From the cell containing the given text, extract its center point as [x, y] coordinate. 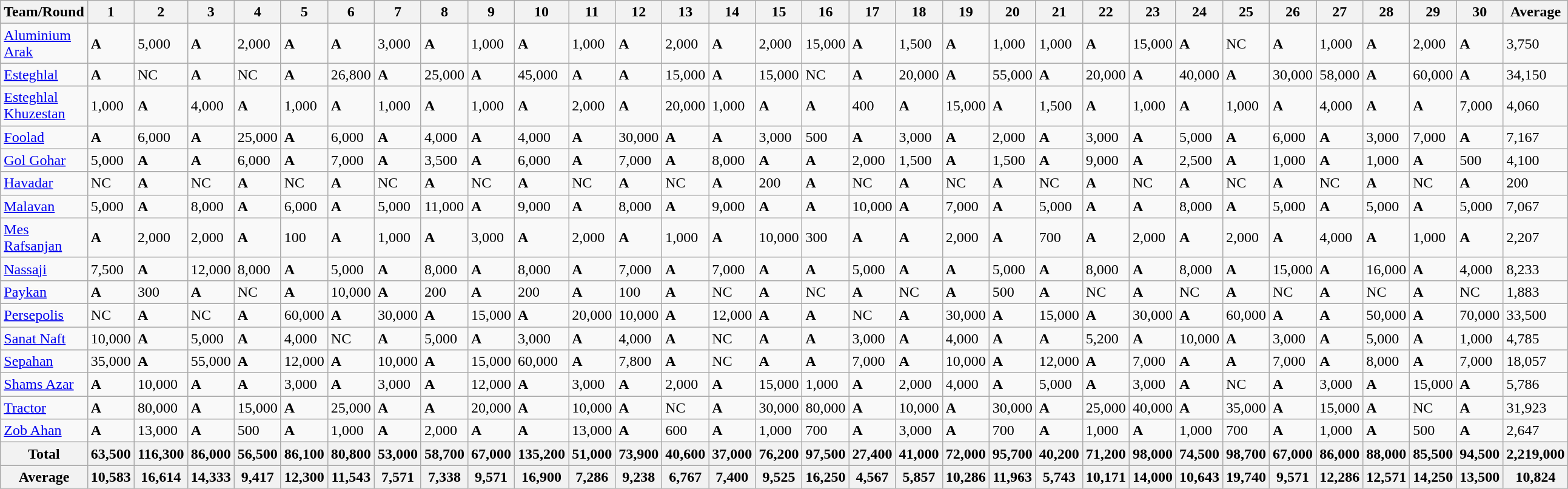
7,571 [398, 477]
10,824 [1535, 477]
10,171 [1106, 477]
11 [592, 12]
116,300 [161, 454]
20 [1013, 12]
7 [398, 12]
Tractor [44, 408]
4,100 [1535, 160]
4 [257, 12]
Total [44, 454]
600 [685, 431]
2,207 [1535, 238]
98,700 [1245, 454]
13,500 [1479, 477]
7,800 [639, 362]
26,800 [350, 75]
Esteghlal [44, 75]
26 [1293, 12]
73,900 [639, 454]
5,857 [919, 477]
3,750 [1535, 44]
10,286 [965, 477]
58,700 [444, 454]
8 [444, 12]
7,067 [1535, 206]
10,583 [110, 477]
16,900 [542, 477]
27,400 [872, 454]
51,000 [592, 454]
135,200 [542, 454]
12,571 [1386, 477]
72,000 [965, 454]
70,000 [1479, 315]
2,647 [1535, 431]
6 [350, 12]
63,500 [110, 454]
9,417 [257, 477]
Aluminium Arak [44, 44]
14,250 [1433, 477]
29 [1433, 12]
16,250 [826, 477]
Zob Ahan [44, 431]
Esteghlal Khuzestan [44, 106]
1,883 [1535, 292]
85,500 [1433, 454]
Gol Gohar [44, 160]
11,000 [444, 206]
98,000 [1152, 454]
Nassaji [44, 269]
Mes Rafsanjan [44, 238]
74,500 [1199, 454]
3 [211, 12]
Team/Round [44, 12]
7,286 [592, 477]
37,000 [732, 454]
45,000 [542, 75]
19,740 [1245, 477]
7,400 [732, 477]
4,785 [1535, 338]
7,500 [110, 269]
31,923 [1535, 408]
Sepahan [44, 362]
5,200 [1106, 338]
21 [1059, 12]
Malavan [44, 206]
2,219,000 [1535, 454]
8,233 [1535, 269]
71,200 [1106, 454]
9 [491, 12]
95,700 [1013, 454]
9,525 [779, 477]
34,150 [1535, 75]
22 [1106, 12]
9,238 [639, 477]
14,000 [1152, 477]
5,786 [1535, 385]
1 [110, 12]
40,200 [1059, 454]
88,000 [1386, 454]
5,743 [1059, 477]
15 [779, 12]
18 [919, 12]
13 [685, 12]
4,060 [1535, 106]
Foolad [44, 137]
4,567 [872, 477]
Havadar [44, 183]
25 [1245, 12]
86,100 [304, 454]
Shams Azar [44, 385]
76,200 [779, 454]
Persepolis [44, 315]
7,167 [1535, 137]
11,963 [1013, 477]
5 [304, 12]
41,000 [919, 454]
12 [639, 12]
16,614 [161, 477]
18,057 [1535, 362]
14 [732, 12]
27 [1340, 12]
Paykan [44, 292]
2 [161, 12]
28 [1386, 12]
17 [872, 12]
2,500 [1199, 160]
11,543 [350, 477]
16 [826, 12]
12,300 [304, 477]
19 [965, 12]
23 [1152, 12]
6,767 [685, 477]
30 [1479, 12]
53,000 [398, 454]
Sanat Naft [44, 338]
12,286 [1340, 477]
10,643 [1199, 477]
14,333 [211, 477]
10 [542, 12]
97,500 [826, 454]
94,500 [1479, 454]
24 [1199, 12]
3,500 [444, 160]
33,500 [1535, 315]
400 [872, 106]
16,000 [1386, 269]
7,338 [444, 477]
50,000 [1386, 315]
40,600 [685, 454]
80,800 [350, 454]
56,500 [257, 454]
58,000 [1340, 75]
